Search for the cell housing the specified text and yield its [X, Y] center coordinate. 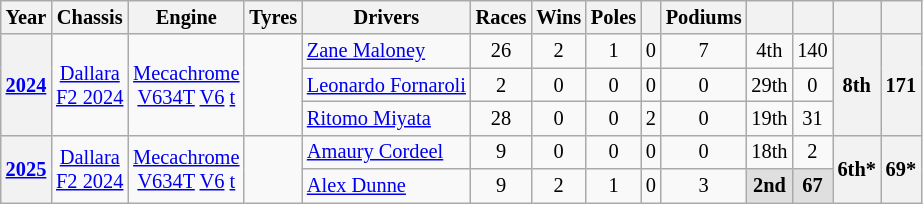
Chassis [90, 17]
29th [769, 85]
140 [812, 51]
2nd [769, 186]
Leonardo Fornaroli [386, 85]
28 [502, 118]
Zane Maloney [386, 51]
Drivers [386, 17]
Poles [614, 17]
Races [502, 17]
Tyres [273, 17]
Year [26, 17]
Amaury Cordeel [386, 152]
3 [704, 186]
67 [812, 186]
8th [857, 84]
Ritomo Miyata [386, 118]
171 [901, 84]
6th* [857, 168]
7 [704, 51]
2025 [26, 168]
4th [769, 51]
31 [812, 118]
19th [769, 118]
Alex Dunne [386, 186]
Wins [558, 17]
18th [769, 152]
Engine [186, 17]
2024 [26, 84]
26 [502, 51]
Podiums [704, 17]
69* [901, 168]
